Return the [X, Y] coordinate for the center point of the cell that contains the specified text.  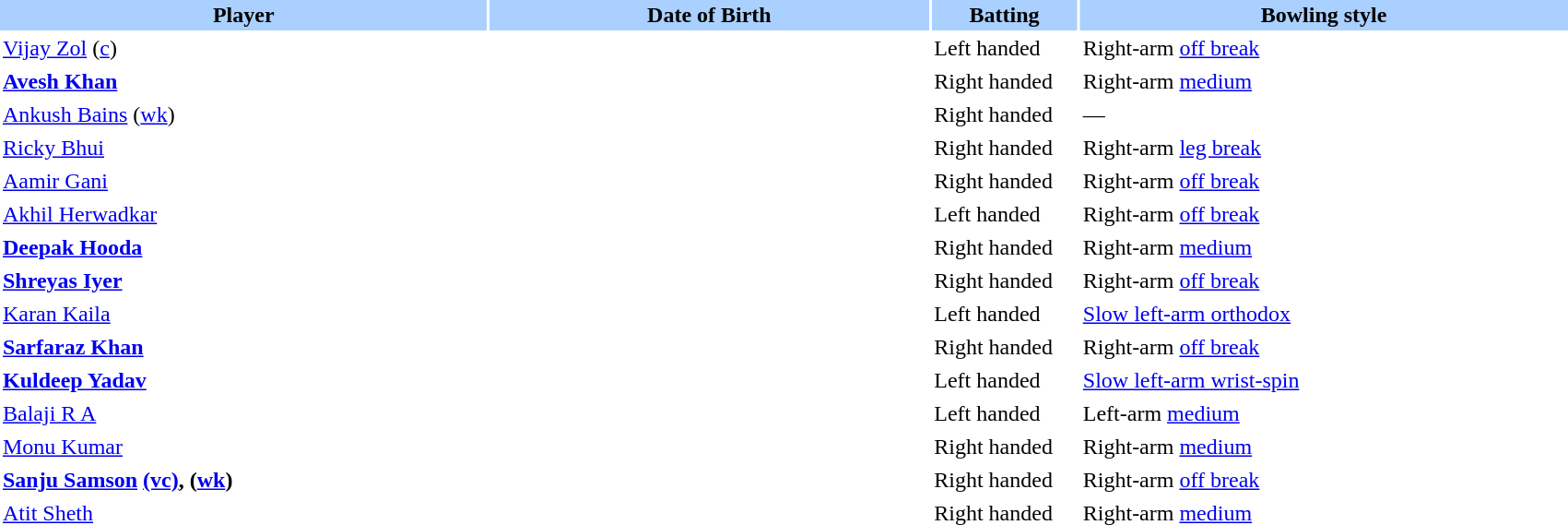
Aamir Gani [243, 181]
Sarfaraz Khan [243, 347]
Vijay Zol (c) [243, 48]
— [1324, 114]
Batting [1005, 15]
Karan Kaila [243, 314]
Slow left-arm orthodox [1324, 314]
Sanju Samson (vc), (wk) [243, 480]
Slow left-arm wrist-spin [1324, 380]
Shreyas Iyer [243, 280]
Ricky Bhui [243, 148]
Bowling style [1324, 15]
Ankush Bains (wk) [243, 114]
Kuldeep Yadav [243, 380]
Player [243, 15]
Right-arm leg break [1324, 148]
Deepak Hooda [243, 247]
Balaji R A [243, 413]
Avesh Khan [243, 81]
Date of Birth [710, 15]
Left-arm medium [1324, 413]
Monu Kumar [243, 447]
Akhil Herwadkar [243, 214]
